Scan for the cell matching the given text and deliver its [X, Y] coordinate at center. 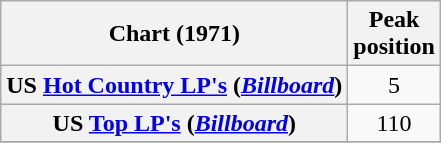
Chart (1971) [174, 34]
5 [394, 85]
Peakposition [394, 34]
US Hot Country LP's (Billboard) [174, 85]
110 [394, 123]
US Top LP's (Billboard) [174, 123]
